Scan for the cell matching the given text and deliver its (X, Y) coordinate at center. 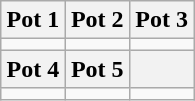
Pot 5 (97, 69)
Pot 3 (161, 20)
Pot 1 (33, 20)
Pot 4 (33, 69)
Pot 2 (97, 20)
